Extract the (X, Y) coordinate from the center of the cell holding the provided text.  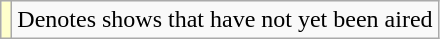
Denotes shows that have not yet been aired (225, 20)
